Capture the cell that displays the provided text and extract its [x, y] central coordinate. 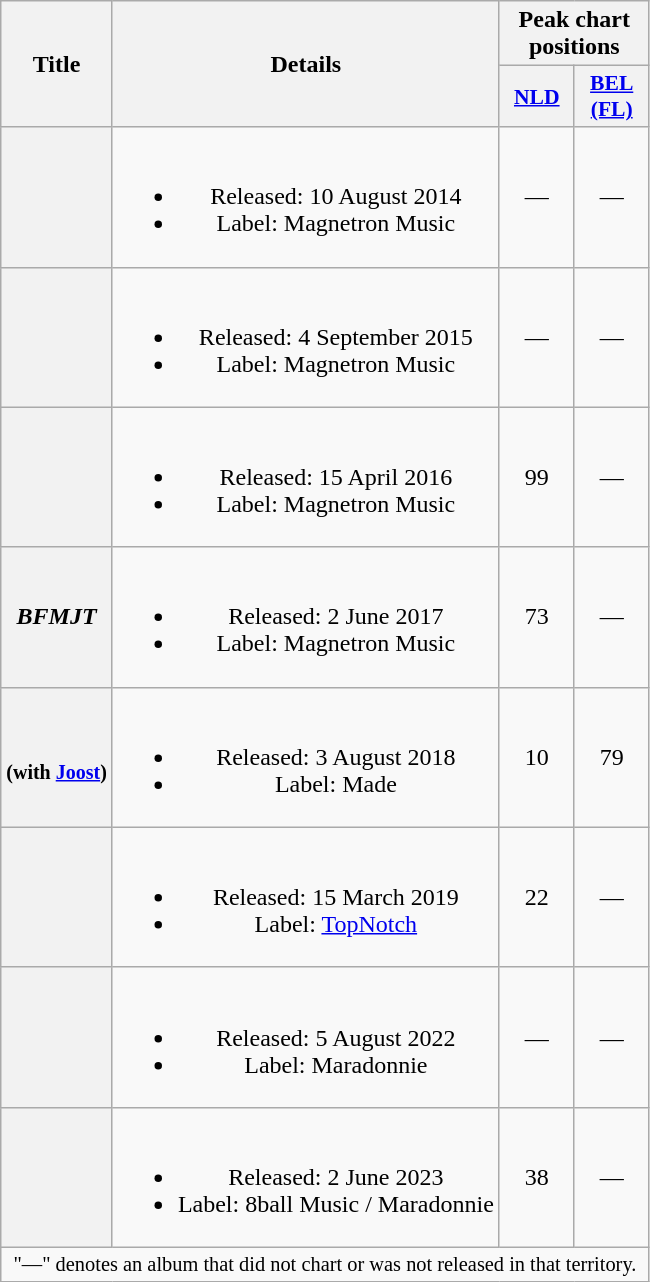
Released: 15 March 2019Label: TopNotch [306, 897]
Released: 2 June 2023Label: 8ball Music / Maradonnie [306, 1177]
NLD [536, 96]
99 [536, 477]
BEL(FL) [612, 96]
Released: 3 August 2018Label: Made [306, 757]
(with Joost) [57, 757]
Peak chart positions [574, 34]
Released: 15 April 2016Label: Magnetron Music [306, 477]
Released: 5 August 2022Label: Maradonnie [306, 1037]
BFMJT [57, 617]
Details [306, 64]
38 [536, 1177]
Released: 4 September 2015Label: Magnetron Music [306, 337]
10 [536, 757]
"—" denotes an album that did not chart or was not released in that territory. [325, 1264]
79 [612, 757]
Released: 10 August 2014Label: Magnetron Music [306, 197]
22 [536, 897]
73 [536, 617]
Released: 2 June 2017Label: Magnetron Music [306, 617]
Title [57, 64]
